Output the (x, y) coordinate of the center of the cell containing the given text.  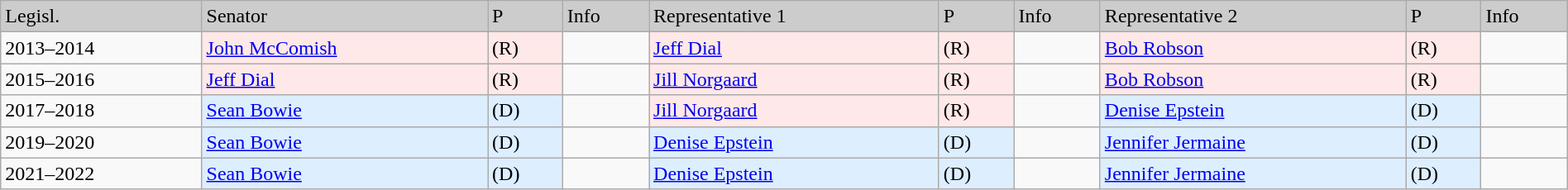
Legisl. (101, 17)
2015–2016 (101, 79)
2019–2020 (101, 142)
Senator (344, 17)
Representative 1 (794, 17)
Representative 2 (1253, 17)
2017–2018 (101, 111)
John McComish (344, 48)
2021–2022 (101, 173)
2013–2014 (101, 48)
